Search for the cell housing the specified text and yield its [X, Y] center coordinate. 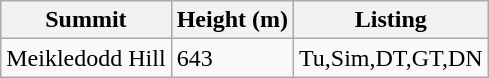
Height (m) [232, 20]
Listing [392, 20]
Summit [86, 20]
Tu,Sim,DT,GT,DN [392, 58]
Meikledodd Hill [86, 58]
643 [232, 58]
